Return [X, Y] of the center of cell containing provided text 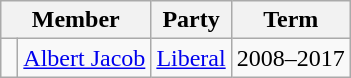
Member [76, 20]
2008–2017 [290, 58]
Liberal [191, 58]
Albert Jacob [84, 58]
Party [191, 20]
Term [290, 20]
